Scan for the cell matching the given text and deliver its (X, Y) coordinate at center. 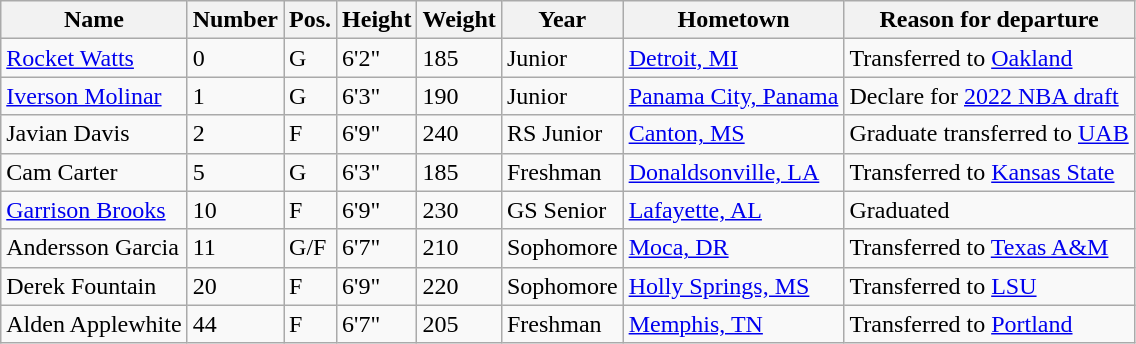
Alden Applewhite (94, 324)
Transferred to Oakland (989, 58)
Iverson Molinar (94, 96)
220 (459, 286)
6'2" (377, 58)
Rocket Watts (94, 58)
Hometown (734, 20)
Name (94, 20)
Height (377, 20)
Detroit, MI (734, 58)
Andersson Garcia (94, 248)
5 (235, 172)
1 (235, 96)
Memphis, TN (734, 324)
Graduate transferred to UAB (989, 134)
RS Junior (562, 134)
Transferred to Kansas State (989, 172)
Number (235, 20)
GS Senior (562, 210)
Cam Carter (94, 172)
2 (235, 134)
205 (459, 324)
190 (459, 96)
Donaldsonville, LA (734, 172)
44 (235, 324)
Year (562, 20)
10 (235, 210)
Javian Davis (94, 134)
Pos. (310, 20)
240 (459, 134)
Declare for 2022 NBA draft (989, 96)
Weight (459, 20)
0 (235, 58)
Moca, DR (734, 248)
Holly Springs, MS (734, 286)
Lafayette, AL (734, 210)
Canton, MS (734, 134)
G/F (310, 248)
230 (459, 210)
210 (459, 248)
20 (235, 286)
Panama City, Panama (734, 96)
Transferred to Portland (989, 324)
Transferred to Texas A&M (989, 248)
Transferred to LSU (989, 286)
Garrison Brooks (94, 210)
11 (235, 248)
Graduated (989, 210)
Derek Fountain (94, 286)
Reason for departure (989, 20)
